Determine the (X, Y) coordinate at the center of the cell enclosing the given text.  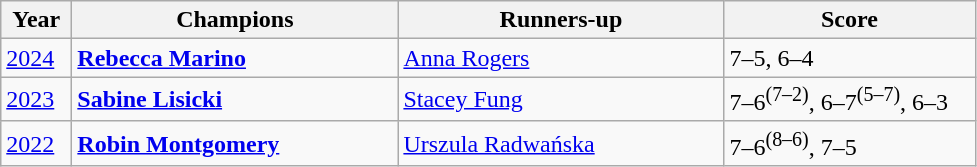
2023 (36, 100)
2022 (36, 144)
2024 (36, 58)
7–6(7–2), 6–7(5–7), 6–3 (850, 100)
Score (850, 20)
Stacey Fung (561, 100)
Year (36, 20)
Champions (235, 20)
Anna Rogers (561, 58)
Sabine Lisicki (235, 100)
Runners-up (561, 20)
Robin Montgomery (235, 144)
Rebecca Marino (235, 58)
7–5, 6–4 (850, 58)
Urszula Radwańska (561, 144)
7–6(8–6), 7–5 (850, 144)
